Pinpoint the cell where the given text exists, returning its (x, y) midpoint coordinate. 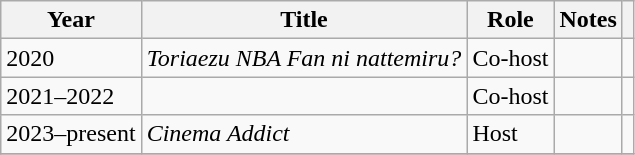
2020 (71, 58)
Toriaezu NBA Fan ni nattemiru? (304, 58)
Cinema Addict (304, 134)
Year (71, 20)
Title (304, 20)
Notes (588, 20)
2021–2022 (71, 96)
2023–present (71, 134)
Host (510, 134)
Role (510, 20)
